Scan for the cell matching the given text and deliver its (x, y) coordinate at center. 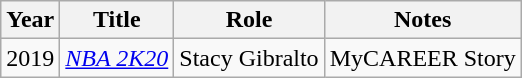
2019 (30, 58)
Role (249, 20)
Year (30, 20)
Stacy Gibralto (249, 58)
Title (117, 20)
Notes (422, 20)
NBA 2K20 (117, 58)
MyCAREER Story (422, 58)
